Search for the cell housing the specified text and yield its (X, Y) center coordinate. 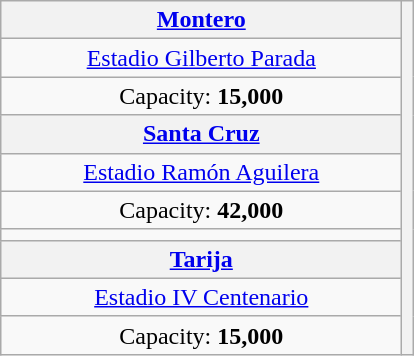
Capacity: 42,000 (202, 210)
Estadio IV Centenario (202, 297)
Montero (202, 20)
Estadio Ramón Aguilera (202, 172)
Santa Cruz (202, 134)
Estadio Gilberto Parada (202, 58)
Tarija (202, 259)
